Locate the cell with the specified text and output its [X, Y] center coordinate. 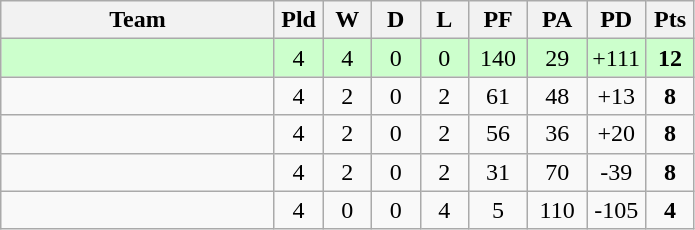
PA [558, 20]
5 [498, 210]
140 [498, 58]
Pld [298, 20]
D [396, 20]
-39 [616, 172]
Team [138, 20]
Pts [670, 20]
110 [558, 210]
36 [558, 134]
PF [498, 20]
+13 [616, 96]
48 [558, 96]
31 [498, 172]
W [348, 20]
+111 [616, 58]
PD [616, 20]
-105 [616, 210]
12 [670, 58]
61 [498, 96]
29 [558, 58]
+20 [616, 134]
L [444, 20]
56 [498, 134]
70 [558, 172]
